Return (x, y) of the center of cell containing provided text 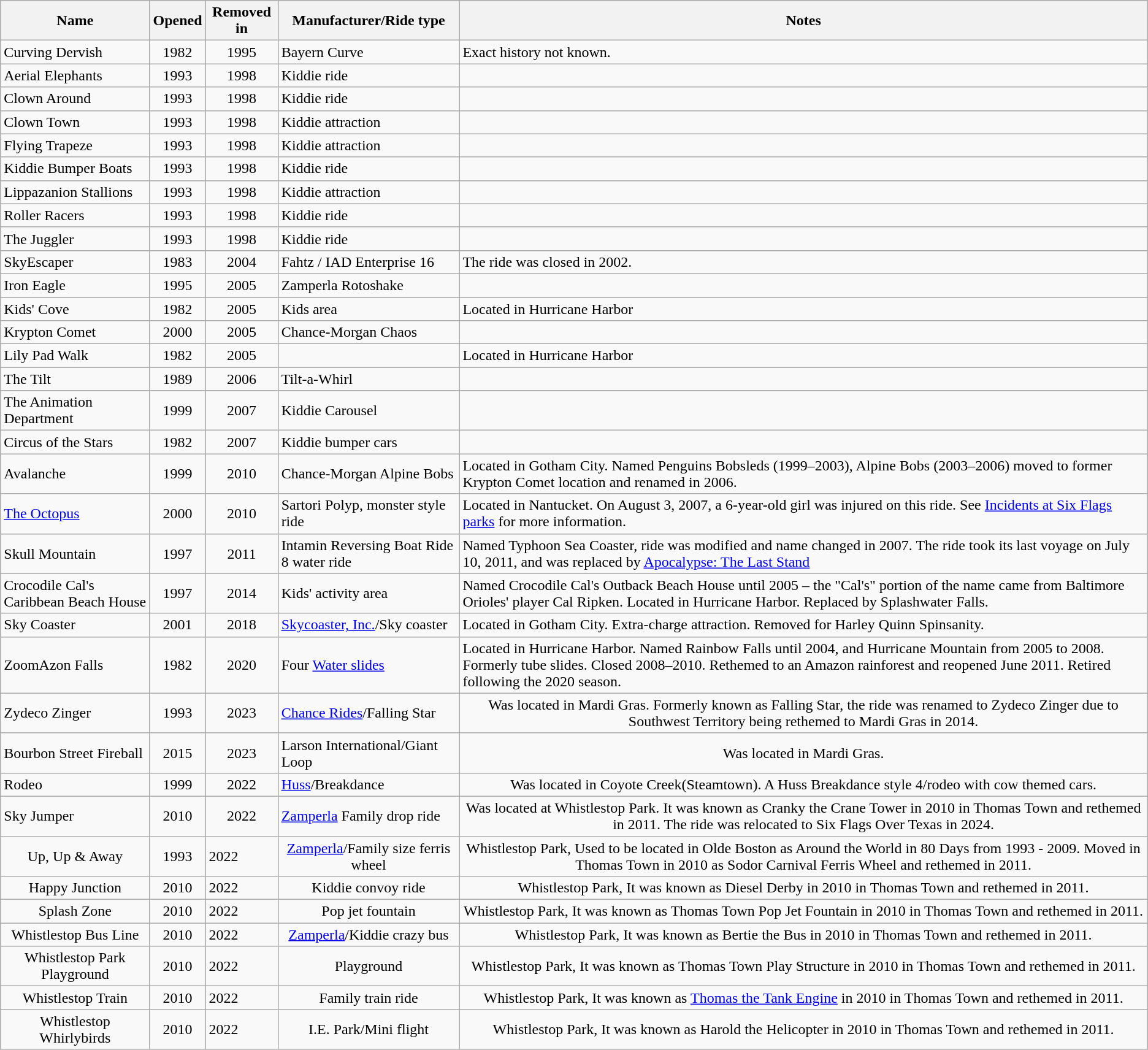
The ride was closed in 2002. (803, 262)
Iron Eagle (75, 285)
Removed in (242, 21)
Whistlestop Bus Line (75, 935)
2014 (242, 594)
Avalanche (75, 473)
Aerial Elephants (75, 75)
Bourbon Street Fireball (75, 753)
Was located in Coyote Creek(Steamtown). A Huss Breakdance style 4/rodeo with cow themed cars. (803, 784)
Intamin Reversing Boat Ride 8 water ride (369, 553)
Whistlestop Whirlybirds (75, 1029)
ZoomAzon Falls (75, 665)
Zamperla Rotoshake (369, 285)
Zydeco Zinger (75, 713)
Whistlestop Park, It was known as Harold the Helicopter in 2010 in Thomas Town and rethemed in 2011. (803, 1029)
2015 (178, 753)
Lippazanion Stallions (75, 192)
Kids' Cove (75, 308)
Whistlestop Park, It was known as Thomas the Tank Engine in 2010 in Thomas Town and rethemed in 2011. (803, 998)
I.E. Park/Mini flight (369, 1029)
2006 (242, 379)
Curving Dervish (75, 52)
Zamperla Family drop ride (369, 816)
Zamperla/Kiddie crazy bus (369, 935)
Chance-Morgan Chaos (369, 332)
The Juggler (75, 239)
Skull Mountain (75, 553)
Rodeo (75, 784)
Four Water slides (369, 665)
Chance-Morgan Alpine Bobs (369, 473)
SkyEscaper (75, 262)
Whistlestop Train (75, 998)
Splash Zone (75, 911)
2011 (242, 553)
Kids area (369, 308)
Playground (369, 967)
Opened (178, 21)
2004 (242, 262)
Notes (803, 21)
The Tilt (75, 379)
Whistlestop Park Playground (75, 967)
2018 (242, 625)
Kiddie convoy ride (369, 888)
Sartori Polyp, monster style ride (369, 514)
Krypton Comet (75, 332)
Zamperla/Family size ferris wheel (369, 856)
The Octopus (75, 514)
Up, Up & Away (75, 856)
Sky Coaster (75, 625)
Larson International/Giant Loop (369, 753)
Chance Rides/Falling Star (369, 713)
Kids' activity area (369, 594)
Bayern Curve (369, 52)
Was located in Mardi Gras. (803, 753)
1989 (178, 379)
Whistlestop Park, It was known as Diesel Derby in 2010 in Thomas Town and rethemed in 2011. (803, 888)
Flying Trapeze (75, 145)
Fahtz / IAD Enterprise 16 (369, 262)
Clown Around (75, 99)
Whistlestop Park, It was known as Thomas Town Play Structure in 2010 in Thomas Town and rethemed in 2011. (803, 967)
Crocodile Cal's Caribbean Beach House (75, 594)
Lily Pad Walk (75, 356)
Located in Gotham City. Extra-charge attraction. Removed for Harley Quinn Spinsanity. (803, 625)
2001 (178, 625)
1983 (178, 262)
Whistlestop Park, It was known as Bertie the Bus in 2010 in Thomas Town and rethemed in 2011. (803, 935)
Exact history not known. (803, 52)
2020 (242, 665)
Clown Town (75, 122)
Name (75, 21)
Kiddie Bumper Boats (75, 169)
Located in Gotham City. Named Penguins Bobsleds (1999–2003), Alpine Bobs (2003–2006) moved to former Krypton Comet location and renamed in 2006. (803, 473)
Located in Nantucket. On August 3, 2007, a 6-year-old girl was injured on this ride. See Incidents at Six Flags parks for more information. (803, 514)
Happy Junction (75, 888)
Circus of the Stars (75, 442)
Huss/Breakdance (369, 784)
Tilt-a-Whirl (369, 379)
Whistlestop Park, It was known as Thomas Town Pop Jet Fountain in 2010 in Thomas Town and rethemed in 2011. (803, 911)
The Animation Department (75, 411)
Pop jet fountain (369, 911)
Sky Jumper (75, 816)
Skycoaster, Inc./Sky coaster (369, 625)
Kiddie Carousel (369, 411)
Manufacturer/Ride type (369, 21)
Roller Racers (75, 215)
Kiddie bumper cars (369, 442)
Family train ride (369, 998)
